Locate the cell with the specified text and output its [x, y] center coordinate. 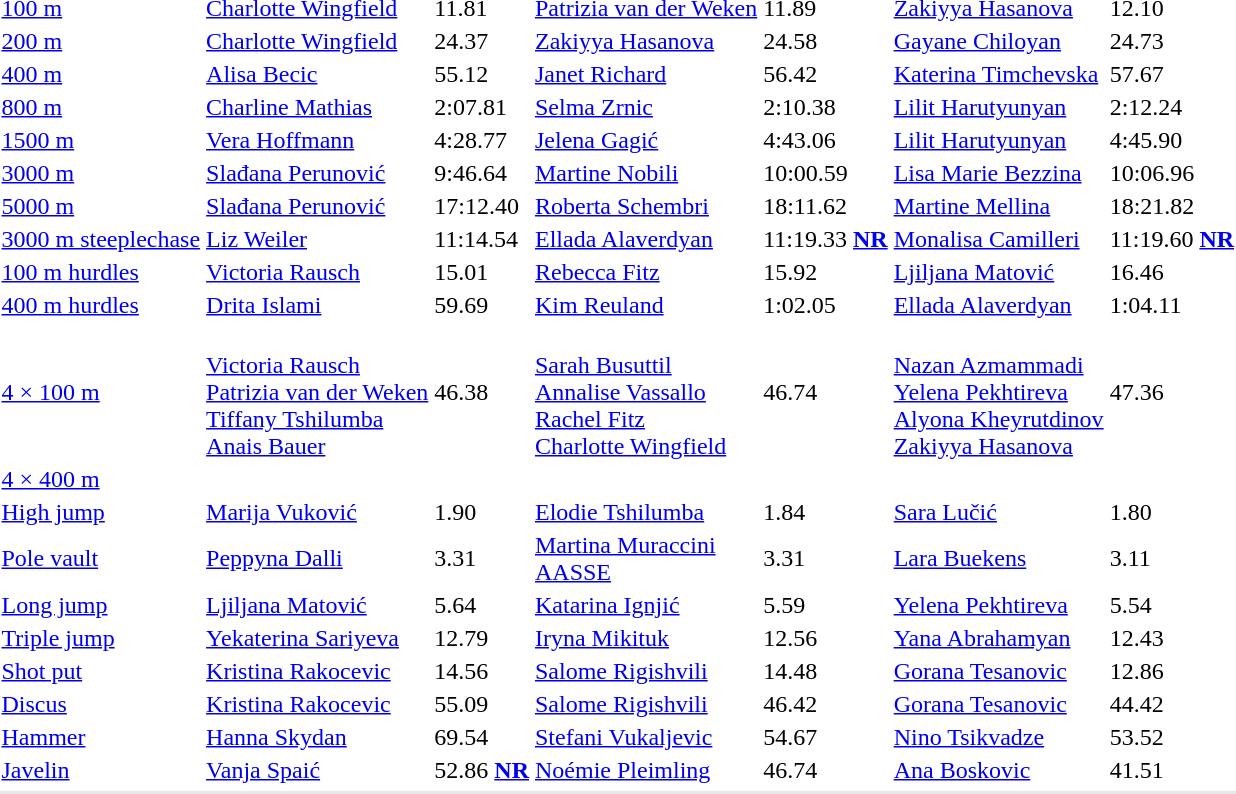
4:45.90 [1172, 140]
4 × 100 m [101, 392]
2:07.81 [482, 107]
12.43 [1172, 638]
Katarina Ignjić [646, 605]
3000 m [101, 173]
Noémie Pleimling [646, 770]
Jelena Gagić [646, 140]
9:46.64 [482, 173]
5.64 [482, 605]
Vera Hoffmann [318, 140]
Sarah BusuttilAnnalise VassalloRachel FitzCharlotte Wingfield [646, 392]
24.58 [826, 41]
Yekaterina Sariyeva [318, 638]
11:19.33 NR [826, 239]
Discus [101, 704]
1500 m [101, 140]
14.56 [482, 671]
24.37 [482, 41]
15.92 [826, 272]
46.38 [482, 392]
14.48 [826, 671]
Lisa Marie Bezzina [998, 173]
11:19.60 NR [1172, 239]
Martine Mellina [998, 206]
44.42 [1172, 704]
Iryna Mikituk [646, 638]
1.84 [826, 512]
Nazan AzmammadiYelena PekhtirevaAlyona KheyrutdinovZakiyya Hasanova [998, 392]
52.86 NR [482, 770]
Janet Richard [646, 74]
400 m [101, 74]
2:10.38 [826, 107]
16.46 [1172, 272]
Charlotte Wingfield [318, 41]
1:02.05 [826, 305]
200 m [101, 41]
Rebecca Fitz [646, 272]
Liz Weiler [318, 239]
Hanna Skydan [318, 737]
Ana Boskovic [998, 770]
Stefani Vukaljevic [646, 737]
3.11 [1172, 558]
Zakiyya Hasanova [646, 41]
Kim Reuland [646, 305]
41.51 [1172, 770]
57.67 [1172, 74]
Marija Vuković [318, 512]
Vanja Spaić [318, 770]
Roberta Schembri [646, 206]
54.67 [826, 737]
1.90 [482, 512]
53.52 [1172, 737]
18:11.62 [826, 206]
12.86 [1172, 671]
100 m hurdles [101, 272]
Shot put [101, 671]
Katerina Timchevska [998, 74]
17:12.40 [482, 206]
High jump [101, 512]
46.42 [826, 704]
400 m hurdles [101, 305]
5.59 [826, 605]
12.56 [826, 638]
Sara Lučić [998, 512]
Charline Mathias [318, 107]
1.80 [1172, 512]
Martine Nobili [646, 173]
Javelin [101, 770]
Peppyna Dalli [318, 558]
5.54 [1172, 605]
Gayane Chiloyan [998, 41]
4 × 400 m [101, 479]
1:04.11 [1172, 305]
Yelena Pekhtireva [998, 605]
55.09 [482, 704]
47.36 [1172, 392]
12.79 [482, 638]
Pole vault [101, 558]
4:43.06 [826, 140]
18:21.82 [1172, 206]
Lara Buekens [998, 558]
Drita Islami [318, 305]
4:28.77 [482, 140]
69.54 [482, 737]
Victoria Rausch [318, 272]
Long jump [101, 605]
Martina Muraccini AASSE [646, 558]
800 m [101, 107]
Yana Abrahamyan [998, 638]
Victoria RauschPatrizia van der WekenTiffany TshilumbaAnais Bauer [318, 392]
Elodie Tshilumba [646, 512]
11:14.54 [482, 239]
Alisa Becic [318, 74]
2:12.24 [1172, 107]
5000 m [101, 206]
59.69 [482, 305]
Selma Zrnic [646, 107]
Triple jump [101, 638]
3000 m steeplechase [101, 239]
15.01 [482, 272]
Monalisa Camilleri [998, 239]
Hammer [101, 737]
10:00.59 [826, 173]
10:06.96 [1172, 173]
56.42 [826, 74]
Nino Tsikvadze [998, 737]
55.12 [482, 74]
24.73 [1172, 41]
